Extract the [X, Y] coordinate from the center of the cell holding the provided text.  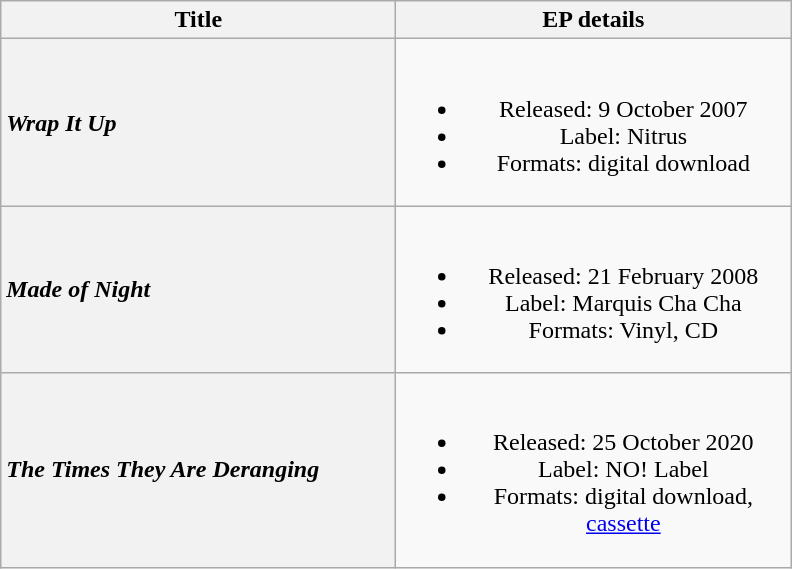
Wrap It Up [198, 122]
The Times They Are Deranging [198, 470]
Released: 21 February 2008Label: Marquis Cha ChaFormats: Vinyl, CD [594, 290]
Released: 25 October 2020Label: NO! LabelFormats: digital download, cassette [594, 470]
Made of Night [198, 290]
Released: 9 October 2007Label: NitrusFormats: digital download [594, 122]
EP details [594, 20]
Title [198, 20]
